Determine the (X, Y) coordinate at the center of the cell enclosing the given text.  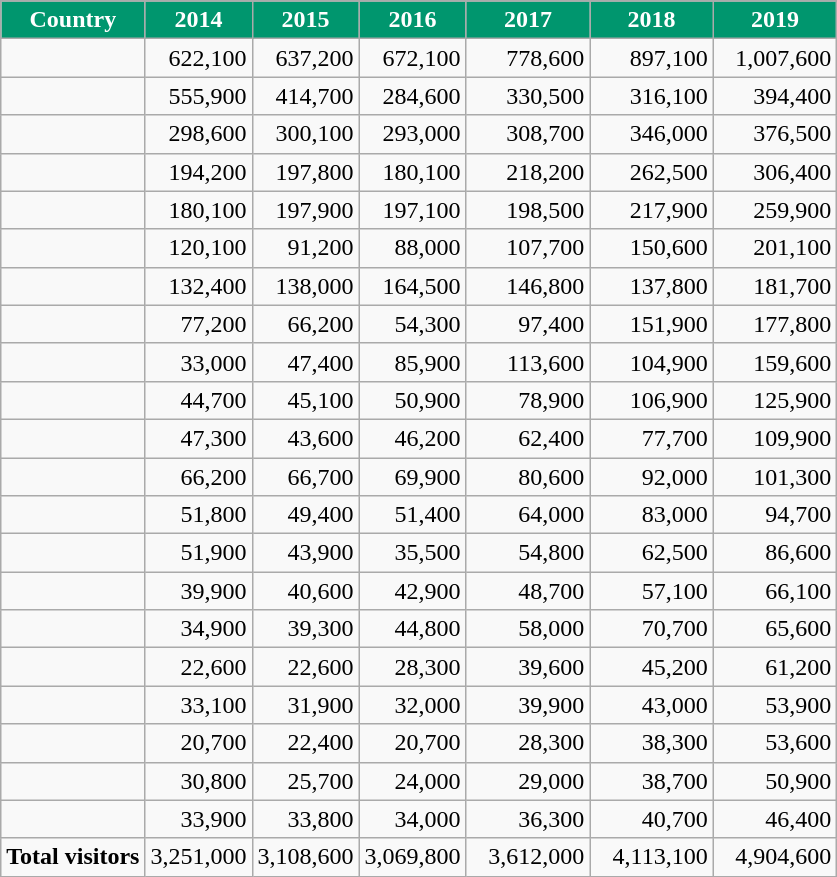
80,600 (528, 477)
38,300 (652, 743)
66,100 (775, 591)
150,600 (652, 248)
40,600 (306, 591)
62,400 (528, 438)
97,400 (528, 324)
53,600 (775, 743)
53,900 (775, 705)
113,600 (528, 362)
78,900 (528, 400)
85,900 (412, 362)
39,600 (528, 667)
120,100 (198, 248)
36,300 (528, 819)
86,600 (775, 553)
107,700 (528, 248)
92,000 (652, 477)
44,700 (198, 400)
125,900 (775, 400)
637,200 (306, 58)
622,100 (198, 58)
39,300 (306, 629)
22,400 (306, 743)
83,000 (652, 515)
51,800 (198, 515)
61,200 (775, 667)
70,700 (652, 629)
146,800 (528, 286)
64,000 (528, 515)
197,800 (306, 172)
1,007,600 (775, 58)
104,900 (652, 362)
3,108,600 (306, 857)
43,600 (306, 438)
Country (73, 20)
218,200 (528, 172)
778,600 (528, 58)
69,900 (412, 477)
2018 (652, 20)
31,900 (306, 705)
177,800 (775, 324)
2015 (306, 20)
51,900 (198, 553)
43,900 (306, 553)
38,700 (652, 781)
35,500 (412, 553)
45,200 (652, 667)
30,800 (198, 781)
284,600 (412, 96)
48,700 (528, 591)
198,500 (528, 210)
47,300 (198, 438)
46,400 (775, 819)
42,900 (412, 591)
25,700 (306, 781)
51,400 (412, 515)
262,500 (652, 172)
4,904,600 (775, 857)
4,113,100 (652, 857)
101,300 (775, 477)
197,900 (306, 210)
2017 (528, 20)
94,700 (775, 515)
57,100 (652, 591)
43,000 (652, 705)
33,100 (198, 705)
138,000 (306, 286)
306,400 (775, 172)
330,500 (528, 96)
33,000 (198, 362)
77,700 (652, 438)
300,100 (306, 134)
346,000 (652, 134)
29,000 (528, 781)
33,800 (306, 819)
3,069,800 (412, 857)
293,000 (412, 134)
Total visitors (73, 857)
54,800 (528, 553)
88,000 (412, 248)
32,000 (412, 705)
132,400 (198, 286)
217,900 (652, 210)
24,000 (412, 781)
197,100 (412, 210)
91,200 (306, 248)
49,400 (306, 515)
259,900 (775, 210)
376,500 (775, 134)
34,900 (198, 629)
159,600 (775, 362)
151,900 (652, 324)
394,400 (775, 96)
65,600 (775, 629)
34,000 (412, 819)
201,100 (775, 248)
47,400 (306, 362)
45,100 (306, 400)
672,100 (412, 58)
298,600 (198, 134)
33,900 (198, 819)
3,612,000 (528, 857)
44,800 (412, 629)
897,100 (652, 58)
54,300 (412, 324)
46,200 (412, 438)
77,200 (198, 324)
2016 (412, 20)
109,900 (775, 438)
137,800 (652, 286)
164,500 (412, 286)
62,500 (652, 553)
40,700 (652, 819)
555,900 (198, 96)
414,700 (306, 96)
66,700 (306, 477)
194,200 (198, 172)
2014 (198, 20)
58,000 (528, 629)
106,900 (652, 400)
3,251,000 (198, 857)
181,700 (775, 286)
316,100 (652, 96)
308,700 (528, 134)
2019 (775, 20)
